Identify which cell holds the provided text, then report its [x, y] central coordinate. 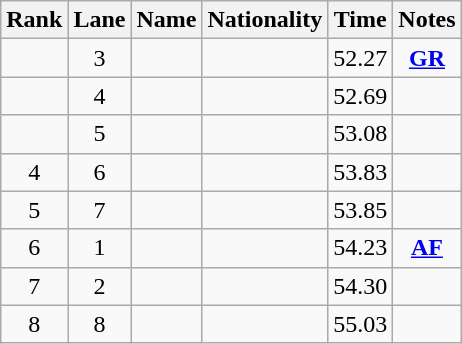
1 [100, 248]
53.83 [360, 172]
Lane [100, 20]
52.27 [360, 58]
Name [166, 20]
Notes [427, 20]
Nationality [265, 20]
54.30 [360, 286]
55.03 [360, 324]
AF [427, 248]
3 [100, 58]
Rank [34, 20]
GR [427, 58]
2 [100, 286]
Time [360, 20]
52.69 [360, 96]
53.85 [360, 210]
53.08 [360, 134]
54.23 [360, 248]
